Return [X, Y] of the center of cell containing provided text 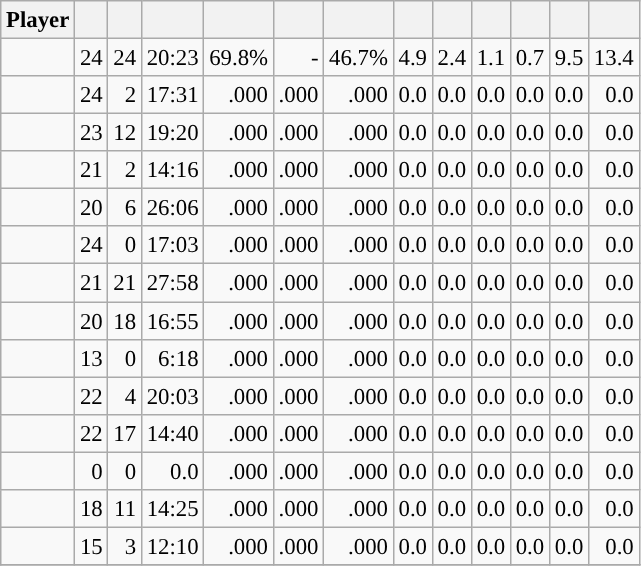
14:16 [172, 170]
11 [124, 509]
15 [92, 546]
17:03 [172, 245]
4 [124, 396]
6 [124, 208]
20:03 [172, 396]
12:10 [172, 546]
0.7 [530, 58]
4.9 [412, 58]
20:23 [172, 58]
16:55 [172, 321]
19:20 [172, 133]
17:31 [172, 95]
Player [38, 20]
13.4 [614, 58]
26:06 [172, 208]
9.5 [568, 58]
13 [92, 358]
12 [124, 133]
14:40 [172, 433]
1.1 [490, 58]
23 [92, 133]
14:25 [172, 509]
2.4 [452, 58]
6:18 [172, 358]
- [298, 58]
69.8% [238, 58]
27:58 [172, 283]
46.7% [358, 58]
3 [124, 546]
17 [124, 433]
